Locate the cell with the specified text and output its (X, Y) center coordinate. 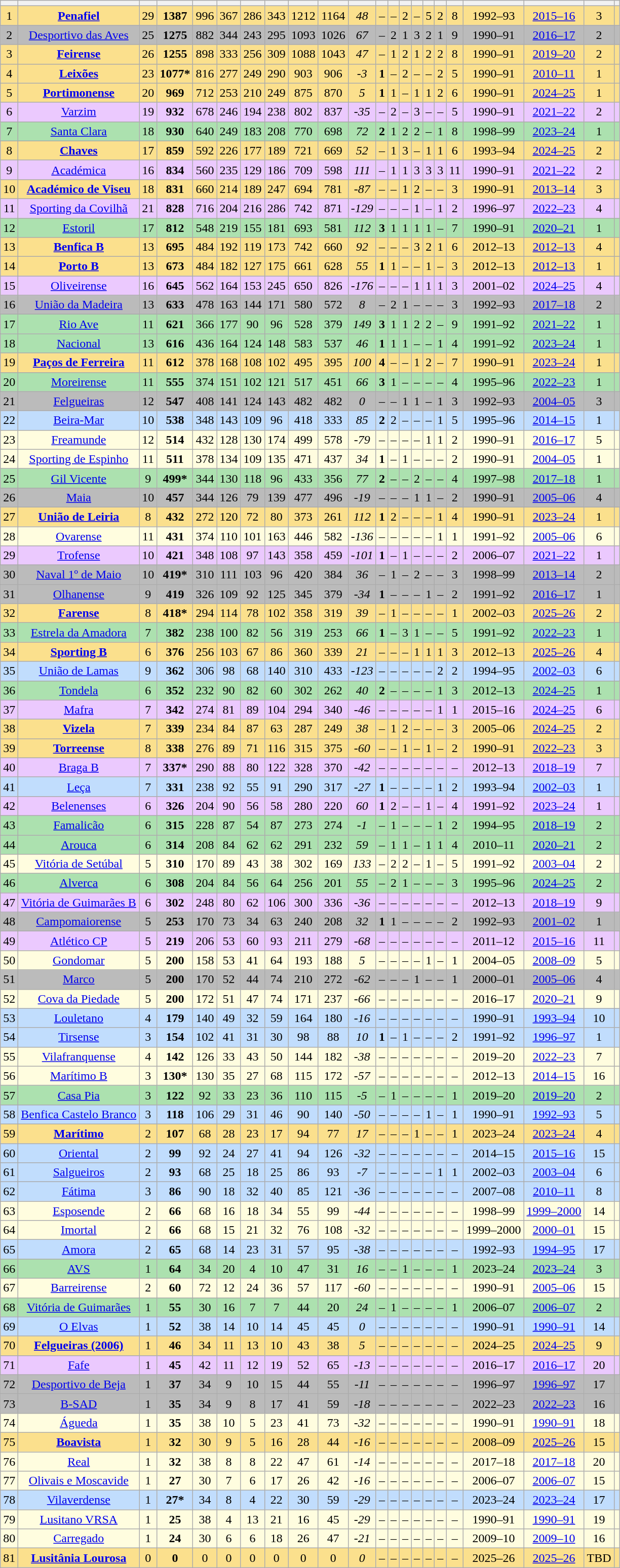
-68 (362, 941)
930 (175, 131)
133 (362, 864)
1164 (333, 16)
70 (9, 1346)
572 (333, 305)
628 (333, 266)
517 (303, 382)
Sporting B (79, 652)
816 (205, 73)
421 (175, 556)
373 (303, 517)
Leça (79, 787)
Desportivo de Beja (79, 1384)
135 (277, 459)
451 (333, 382)
578 (333, 440)
Leixões (79, 73)
291 (303, 844)
153 (252, 286)
Varzim (79, 112)
906 (333, 73)
340 (333, 710)
969 (175, 93)
154 (175, 1037)
560 (205, 170)
308 (175, 883)
-42 (362, 767)
Vitória de Guimarães B (79, 903)
580 (303, 305)
1043 (333, 54)
Sporting da Covilhã (79, 208)
75 (9, 1442)
300 (303, 903)
114 (229, 613)
834 (175, 170)
-46 (362, 710)
237 (333, 999)
91 (277, 787)
514 (175, 440)
Benfica B (79, 247)
Felgueiras (2006) (79, 1346)
Gil Vicente (79, 478)
555 (175, 382)
837 (333, 112)
418* (175, 613)
183 (252, 131)
234 (205, 729)
712 (205, 93)
95 (333, 1249)
499 (303, 440)
Real (79, 1461)
640 (205, 131)
-13 (362, 1365)
709 (303, 170)
-62 (362, 979)
186 (277, 170)
459 (333, 556)
-66 (362, 999)
União de Leiria (79, 517)
996 (205, 16)
-14 (362, 1461)
União de Lamas (79, 671)
-7 (362, 1172)
802 (303, 112)
478 (205, 305)
TBD (599, 1558)
-5 (362, 1095)
356 (333, 478)
1093 (303, 35)
279 (333, 941)
370 (333, 767)
-21 (362, 1539)
875 (303, 93)
547 (175, 401)
169 (333, 864)
280 (303, 806)
Amora (79, 1249)
116 (277, 748)
376 (175, 652)
245 (277, 286)
139 (277, 497)
Casa Pia (79, 1095)
592 (205, 150)
Estrela da Amadora (79, 633)
495 (303, 363)
-3 (362, 73)
Estoril (79, 227)
119 (252, 247)
155 (252, 227)
Arouca (79, 844)
Marítimo (79, 1133)
104 (277, 710)
693 (303, 227)
181 (277, 227)
Águeda (79, 1423)
Salgueiros (79, 1172)
201 (333, 883)
Académico de Viseu (79, 189)
226 (229, 150)
Atlético CP (79, 941)
216 (252, 208)
621 (175, 324)
436 (205, 343)
Vilaverdense (79, 1500)
Tondela (79, 690)
Felgueiras (79, 401)
669 (333, 150)
151 (229, 382)
695 (175, 247)
Paços de Ferreira (79, 363)
870 (333, 93)
882 (205, 35)
243 (252, 35)
Esposende (79, 1211)
673 (175, 266)
220 (333, 806)
2011–12 (493, 941)
Portimonense (79, 93)
331 (175, 787)
362 (175, 671)
1255 (175, 54)
-34 (362, 594)
360 (303, 652)
Porto B (79, 266)
235 (229, 170)
367 (229, 16)
581 (333, 227)
898 (205, 54)
69 (9, 1326)
214 (229, 189)
Vizela (79, 729)
206 (205, 941)
Carregado (79, 1539)
168 (229, 363)
Académica (79, 170)
1387 (175, 16)
Oliveirense (79, 286)
-50 (362, 1114)
661 (303, 266)
-35 (362, 112)
142 (175, 1056)
1275 (175, 35)
Lusitânia Lourosa (79, 1558)
382 (175, 633)
548 (205, 227)
306 (205, 671)
343 (277, 16)
345 (303, 594)
Mafra (79, 710)
Santa Clara (79, 131)
437 (333, 459)
Fafe (79, 1365)
375 (333, 748)
192 (229, 247)
828 (175, 208)
125 (277, 594)
173 (277, 247)
179 (175, 1018)
Boavista (79, 1442)
781 (333, 189)
Marítimo B (79, 1076)
831 (175, 189)
194 (252, 112)
Alverca (79, 883)
-44 (362, 1211)
582 (333, 536)
-87 (362, 189)
Trofense (79, 556)
337* (175, 767)
408 (205, 401)
Olivais e Moscavide (79, 1481)
262 (333, 690)
175 (277, 266)
Olhanense (79, 594)
457 (175, 497)
496 (333, 497)
211 (303, 941)
431 (175, 536)
Tirsense (79, 1037)
-27 (362, 787)
Imortal (79, 1230)
228 (205, 825)
Nacional (79, 343)
Fátima (79, 1192)
1212 (303, 16)
134 (229, 459)
721 (303, 150)
27* (175, 1500)
419* (175, 575)
240 (303, 922)
1077* (175, 73)
Gondomar (79, 960)
314 (175, 844)
Belenenses (79, 806)
129 (252, 170)
1997–98 (493, 478)
Vilafranquense (79, 1056)
Torreense (79, 748)
127 (252, 266)
-176 (362, 286)
395 (333, 363)
Freamunde (79, 440)
248 (205, 903)
499* (175, 478)
Campomaiorense (79, 922)
528 (303, 324)
633 (175, 305)
AVS (79, 1269)
317 (333, 787)
Ovarense (79, 536)
328 (303, 767)
477 (303, 497)
141 (229, 401)
420 (303, 575)
Naval 1º de Maio (79, 575)
107 (175, 1133)
871 (333, 208)
97 (252, 556)
1088 (303, 54)
352 (175, 690)
-19 (362, 497)
188 (333, 960)
-79 (362, 440)
698 (333, 131)
-18 (362, 1403)
Beira-Mar (79, 420)
148 (277, 343)
342 (175, 710)
287 (303, 729)
366 (205, 324)
Oriental (79, 1153)
Chaves (79, 150)
276 (205, 748)
Penafiel (79, 16)
2007–08 (493, 1192)
União da Madeira (79, 305)
562 (205, 286)
Marco (79, 979)
128 (229, 440)
261 (333, 517)
246 (229, 112)
338 (175, 748)
309 (277, 54)
770 (303, 131)
537 (333, 343)
Barreirense (79, 1288)
903 (303, 73)
826 (333, 286)
Feirense (79, 54)
Famalicão (79, 825)
694 (303, 189)
Desportivo das Aves (79, 35)
273 (303, 825)
678 (205, 112)
101 (252, 536)
120 (229, 517)
149 (362, 324)
295 (277, 35)
598 (333, 170)
130* (175, 1076)
Vitória de Guimarães (79, 1307)
511 (175, 459)
645 (175, 286)
Benfica Castelo Branco (79, 1114)
277 (229, 73)
418 (303, 420)
419 (175, 594)
Vitória de Setúbal (79, 864)
193 (303, 960)
O Elvas (79, 1326)
612 (175, 363)
812 (175, 227)
-136 (362, 536)
384 (333, 575)
616 (175, 343)
B-SAD (79, 1403)
Louletano (79, 1018)
Sporting de Espinho (79, 459)
650 (303, 286)
Farense (79, 613)
Rio Ave (79, 324)
Cova da Piedade (79, 999)
1026 (333, 35)
716 (205, 208)
-123 (362, 671)
117 (333, 1288)
336 (333, 903)
932 (175, 112)
538 (175, 420)
Maia (79, 497)
-57 (362, 1076)
446 (303, 536)
-1 (362, 825)
583 (303, 343)
Lusitano VRSA (79, 1519)
-101 (362, 556)
158 (205, 960)
180 (333, 1018)
Braga B (79, 767)
174 (277, 440)
471 (303, 459)
-11 (362, 1384)
-129 (362, 208)
247 (277, 189)
Moreirense (79, 382)
859 (175, 150)
